Identify which cell holds the provided text, then report its [X, Y] central coordinate. 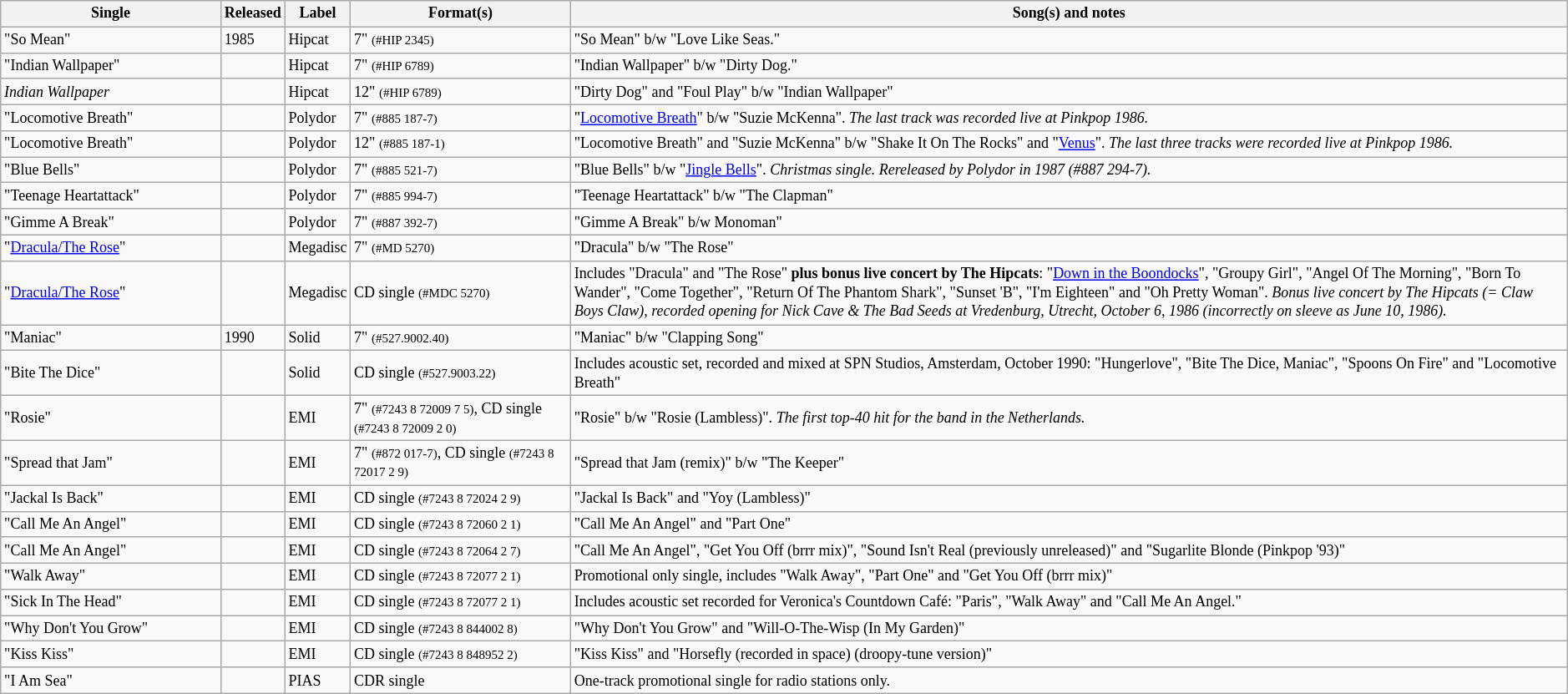
Song(s) and notes [1069, 13]
12" (#885 187-1) [461, 144]
CD single (#MDC 5270) [461, 292]
7" (#527.9002.40) [461, 337]
7" (#7243 8 72009 7 5), CD single (#7243 8 72009 2 0) [461, 418]
"Blue Bells" [111, 170]
"Sick In The Head" [111, 603]
"Teenage Heartattack" [111, 195]
"Rosie" [111, 418]
"Kiss Kiss" [111, 655]
"Blue Bells" b/w "Jingle Bells". Christmas single. Rereleased by Polydor in 1987 (#887 294-7). [1069, 170]
CD single (#7243 8 72064 2 7) [461, 550]
"Gimme A Break" b/w Monoman" [1069, 222]
1985 [252, 40]
"Why Don't You Grow" and "Will-O-The-Wisp (In My Garden)" [1069, 628]
"Teenage Heartattack" b/w "The Clapman" [1069, 195]
"Gimme A Break" [111, 222]
7" (#885 521-7) [461, 170]
"Walk Away" [111, 576]
CD single (#7243 8 844002 8) [461, 628]
12" (#HIP 6789) [461, 92]
"So Mean" [111, 40]
"Spread that Jam" [111, 463]
PIAS [317, 680]
"Spread that Jam (remix)" b/w "The Keeper" [1069, 463]
Includes acoustic set recorded for Veronica's Countdown Café: "Paris", "Walk Away" and "Call Me An Angel." [1069, 603]
"Rosie" b/w "Rosie (Lambless)". The first top-40 hit for the band in the Netherlands. [1069, 418]
"So Mean" b/w "Love Like Seas." [1069, 40]
Indian Wallpaper [111, 92]
"Dirty Dog" and "Foul Play" b/w "Indian Wallpaper" [1069, 92]
"Indian Wallpaper" [111, 65]
"Call Me An Angel", "Get You Off (brrr mix)", "Sound Isn't Real (previously unreleased)" and "Sugarlite Blonde (Pinkpop '93)" [1069, 550]
7" (#MD 5270) [461, 247]
Released [252, 13]
7" (#HIP 2345) [461, 40]
7" (#885 187-7) [461, 117]
"I Am Sea" [111, 680]
7" (#HIP 6789) [461, 65]
"Dracula" b/w "The Rose" [1069, 247]
Format(s) [461, 13]
"Bite The Dice" [111, 373]
"Indian Wallpaper" b/w "Dirty Dog." [1069, 65]
1990 [252, 337]
Label [317, 13]
7" (#872 017-7), CD single (#7243 8 72017 2 9) [461, 463]
7" (#887 392-7) [461, 222]
"Maniac" [111, 337]
"Kiss Kiss" and "Horsefly (recorded in space) (droopy-tune version)" [1069, 655]
CD single (#7243 8 72024 2 9) [461, 498]
Single [111, 13]
"Call Me An Angel" and "Part One" [1069, 524]
CD single (#7243 8 72060 2 1) [461, 524]
CD single (#7243 8 848952 2) [461, 655]
"Why Don't You Grow" [111, 628]
CD single (#527.9003.22) [461, 373]
"Jackal Is Back" [111, 498]
"Maniac" b/w "Clapping Song" [1069, 337]
"Locomotive Breath" and "Suzie McKenna" b/w "Shake It On The Rocks" and "Venus". The last three tracks were recorded live at Pinkpop 1986. [1069, 144]
One-track promotional single for radio stations only. [1069, 680]
Promotional only single, includes "Walk Away", "Part One" and "Get You Off (brrr mix)" [1069, 576]
"Jackal Is Back" and "Yoy (Lambless)" [1069, 498]
7" (#885 994-7) [461, 195]
CDR single [461, 680]
"Locomotive Breath" b/w "Suzie McKenna". The last track was recorded live at Pinkpop 1986. [1069, 117]
